Scan for the cell matching the given text and deliver its (X, Y) coordinate at center. 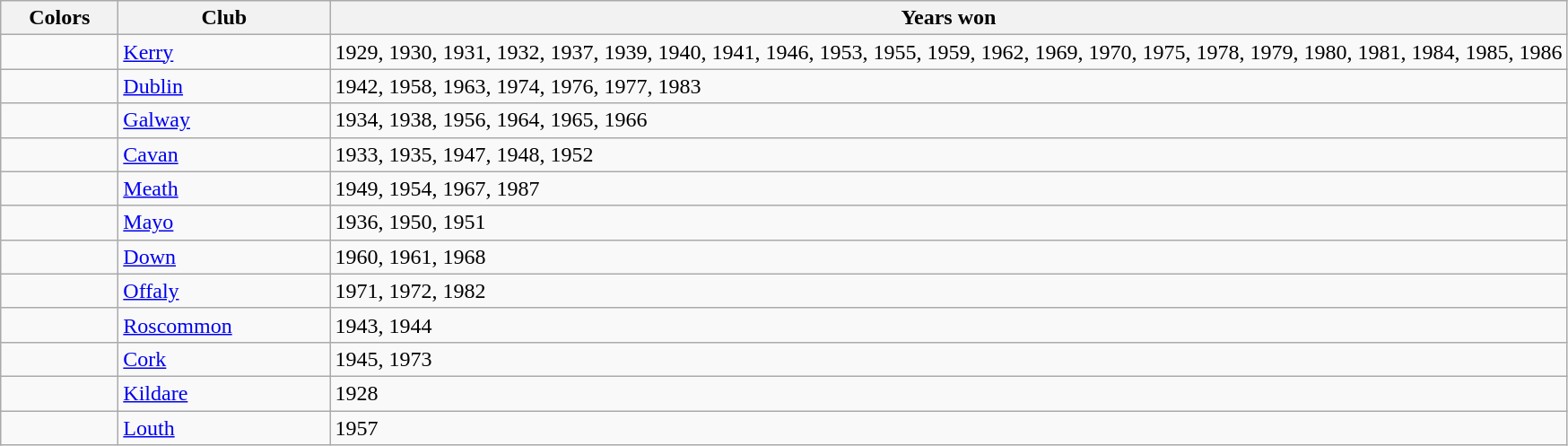
Down (224, 257)
Mayo (224, 223)
Meath (224, 188)
Colors (59, 18)
1929, 1930, 1931, 1932, 1937, 1939, 1940, 1941, 1946, 1953, 1955, 1959, 1962, 1969, 1970, 1975, 1978, 1979, 1980, 1981, 1984, 1985, 1986 (949, 52)
Club (224, 18)
Cavan (224, 154)
Louth (224, 428)
1971, 1972, 1982 (949, 291)
Offaly (224, 291)
Years won (949, 18)
1942, 1958, 1963, 1974, 1976, 1977, 1983 (949, 86)
1928 (949, 393)
1960, 1961, 1968 (949, 257)
1957 (949, 428)
Dublin (224, 86)
1943, 1944 (949, 325)
1934, 1938, 1956, 1964, 1965, 1966 (949, 120)
Cork (224, 359)
1949, 1954, 1967, 1987 (949, 188)
1945, 1973 (949, 359)
Kildare (224, 393)
1933, 1935, 1947, 1948, 1952 (949, 154)
Roscommon (224, 325)
1936, 1950, 1951 (949, 223)
Kerry (224, 52)
Galway (224, 120)
